Extract the (x, y) coordinate from the center of the cell holding the provided text.  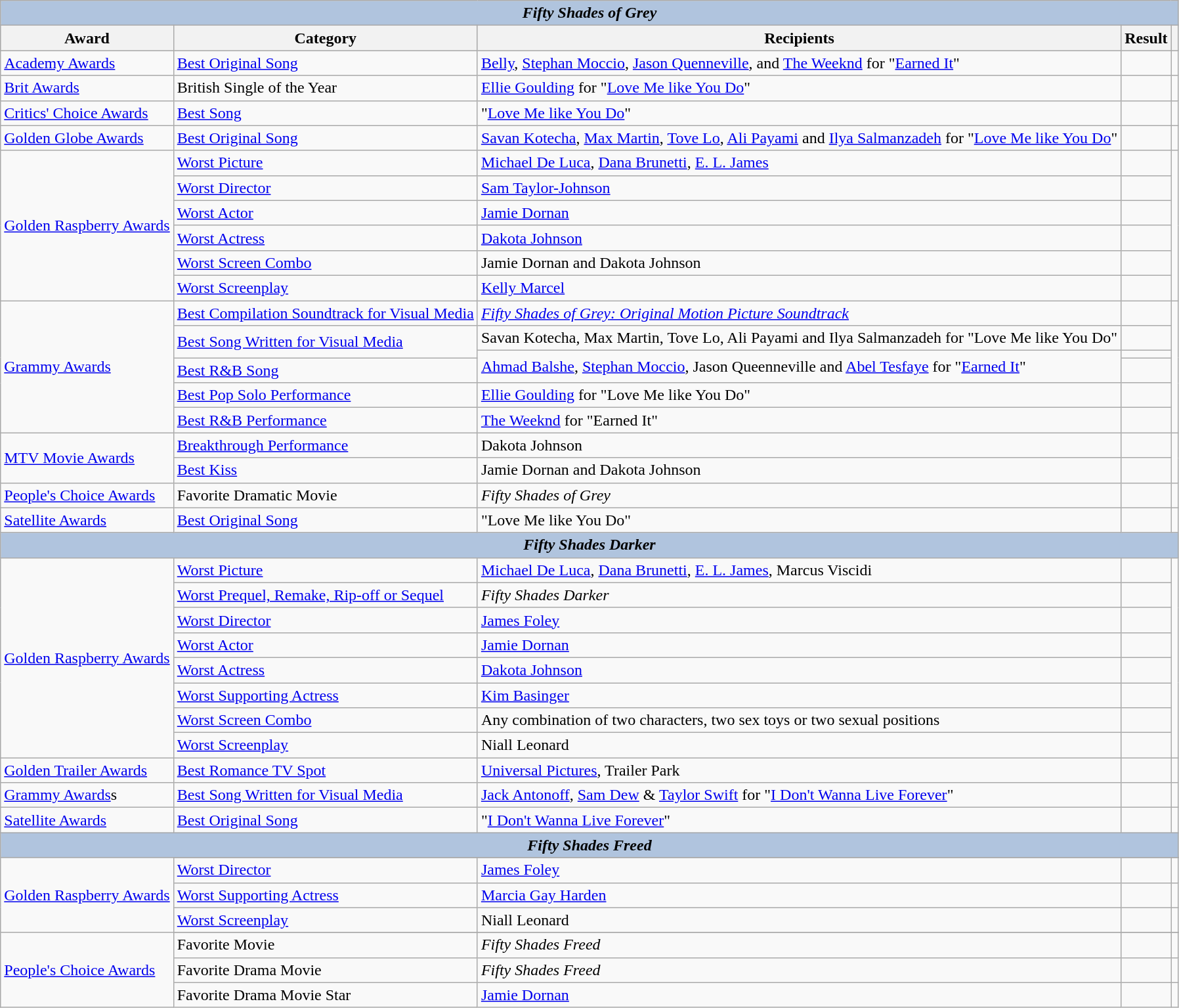
Category (326, 38)
Universal Pictures, Trailer Park (799, 770)
Critics' Choice Awards (87, 113)
Favorite Drama Movie (326, 970)
Golden Trailer Awards (87, 770)
Best Song (326, 113)
Kim Basinger (799, 695)
Best R&B Song (326, 370)
MTV Movie Awards (87, 458)
Best Kiss (326, 470)
Belly, Stephan Moccio, Jason Quenneville, and The Weeknd for "Earned It" (799, 63)
Favorite Dramatic Movie (326, 495)
Favorite Drama Movie Star (326, 995)
Jack Antonoff, Sam Dew & Taylor Swift for "I Don't Wanna Live Forever" (799, 795)
Favorite Movie (326, 945)
Michael De Luca, Dana Brunetti, E. L. James (799, 163)
Brit Awards (87, 88)
Best Romance TV Spot (326, 770)
Michael De Luca, Dana Brunetti, E. L. James, Marcus Viscidi (799, 570)
Marcia Gay Harden (799, 895)
Best Pop Solo Performance (326, 395)
Academy Awards (87, 63)
Grammy Awards (87, 366)
Grammy Awardss (87, 795)
Golden Globe Awards (87, 138)
Award (87, 38)
"I Don't Wanna Live Forever" (799, 820)
Result (1146, 38)
Worst Prequel, Remake, Rip-off or Sequel (326, 595)
Sam Taylor-Johnson (799, 188)
Kelly Marcel (799, 288)
Best R&B Performance (326, 420)
British Single of the Year (326, 88)
Best Compilation Soundtrack for Visual Media (326, 313)
The Weeknd for "Earned It" (799, 420)
Any combination of two characters, two sex toys or two sexual positions (799, 720)
Fifty Shades of Grey: Original Motion Picture Soundtrack (799, 313)
Recipients (799, 38)
Breakthrough Performance (326, 445)
Ahmad Balshe, Stephan Moccio, Jason Queenneville and Abel Tesfaye for "Earned It" (799, 366)
